Provide the (X, Y) coordinate of the cell's center where the given text is located.  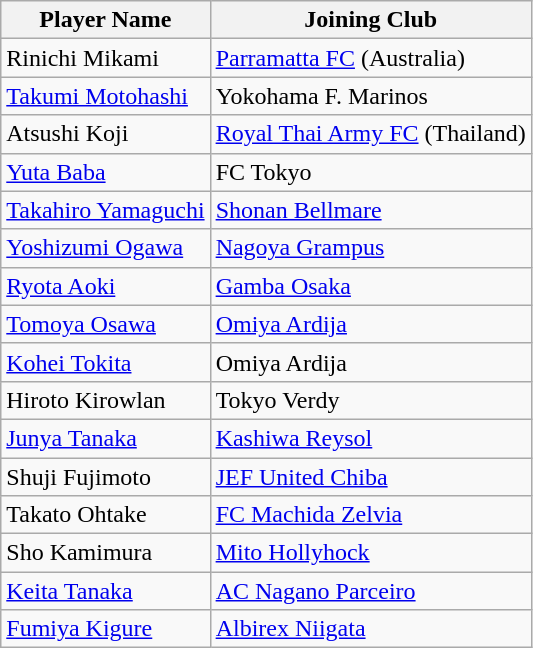
Keita Tanaka (106, 591)
AC Nagano Parceiro (370, 591)
Ryota Aoki (106, 286)
Yoshizumi Ogawa (106, 248)
JEF United Chiba (370, 477)
Rinichi Mikami (106, 58)
Nagoya Grampus (370, 248)
Parramatta FC (Australia) (370, 58)
Albirex Niigata (370, 629)
Joining Club (370, 20)
Tomoya Osawa (106, 324)
Takumi Motohashi (106, 96)
Player Name (106, 20)
FC Machida Zelvia (370, 515)
Tokyo Verdy (370, 400)
Sho Kamimura (106, 553)
Hiroto Kirowlan (106, 400)
Atsushi Koji (106, 134)
Yokohama F. Marinos (370, 96)
FC Tokyo (370, 172)
Fumiya Kigure (106, 629)
Kohei Tokita (106, 362)
Kashiwa Reysol (370, 438)
Takahiro Yamaguchi (106, 210)
Takato Ohtake (106, 515)
Shonan Bellmare (370, 210)
Junya Tanaka (106, 438)
Royal Thai Army FC (Thailand) (370, 134)
Shuji Fujimoto (106, 477)
Gamba Osaka (370, 286)
Yuta Baba (106, 172)
Mito Hollyhock (370, 553)
